Identify which cell holds the provided text, then report its [x, y] central coordinate. 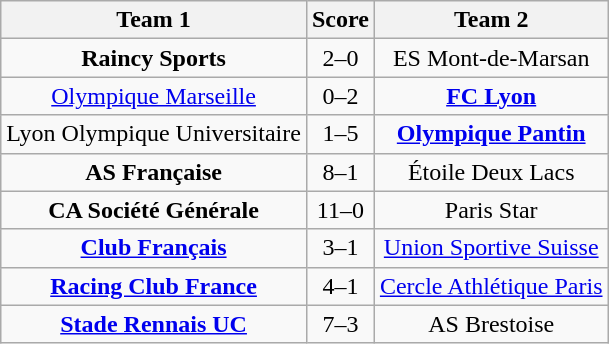
Racing Club France [154, 286]
CA Société Générale [154, 210]
Lyon Olympique Universitaire [154, 134]
Team 2 [491, 20]
FC Lyon [491, 96]
1–5 [340, 134]
Étoile Deux Lacs [491, 172]
11–0 [340, 210]
3–1 [340, 248]
AS Brestoise [491, 324]
Olympique Pantin [491, 134]
Team 1 [154, 20]
4–1 [340, 286]
ES Mont-de-Marsan [491, 58]
Olympique Marseille [154, 96]
7–3 [340, 324]
Paris Star [491, 210]
Score [340, 20]
8–1 [340, 172]
0–2 [340, 96]
Union Sportive Suisse [491, 248]
AS Française [154, 172]
Club Français [154, 248]
Stade Rennais UC [154, 324]
Raincy Sports [154, 58]
2–0 [340, 58]
Cercle Athlétique Paris [491, 286]
